Return the (x, y) coordinate for the center point of the cell that contains the specified text.  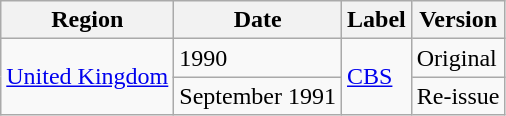
Original (458, 58)
Region (88, 20)
Re-issue (458, 96)
Version (458, 20)
United Kingdom (88, 77)
Date (258, 20)
1990 (258, 58)
September 1991 (258, 96)
CBS (377, 77)
Label (377, 20)
